Scan for the cell matching the given text and deliver its (x, y) coordinate at center. 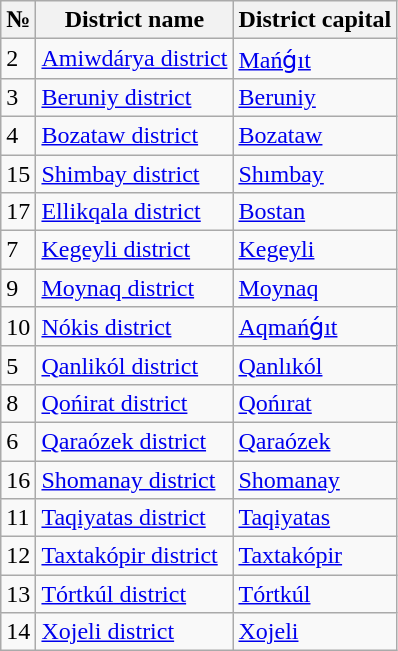
7 (18, 250)
Taqiyatas district (134, 518)
Mańǵıt (315, 59)
Moynaq district (134, 288)
District capital (315, 20)
Bozataw district (134, 135)
Moynaq (315, 288)
Kegeyli district (134, 250)
17 (18, 212)
Tórtkúl district (134, 594)
Qońirat district (134, 403)
Taqiyatas (315, 518)
8 (18, 403)
15 (18, 173)
Kegeyli (315, 250)
Bozataw (315, 135)
Ellikqala district (134, 212)
Taxtakópir (315, 556)
Qaraózek (315, 441)
14 (18, 632)
Qanlikól district (134, 365)
Shomanay district (134, 479)
Tórtkúl (315, 594)
6 (18, 441)
Beruniy (315, 97)
2 (18, 59)
3 (18, 97)
Beruniy district (134, 97)
12 (18, 556)
Shimbay district (134, 173)
Xojeli district (134, 632)
Nókis district (134, 327)
Qanlıkól (315, 365)
Shımbay (315, 173)
District name (134, 20)
Taxtakópir district (134, 556)
10 (18, 327)
Xojeli (315, 632)
Qońırat (315, 403)
11 (18, 518)
Qaraózek district (134, 441)
4 (18, 135)
13 (18, 594)
№ (18, 20)
Shomanay (315, 479)
5 (18, 365)
Amiwdárya district (134, 59)
Aqmańǵıt (315, 327)
9 (18, 288)
Bostan (315, 212)
16 (18, 479)
